From the cell containing the given text, extract its center point as [x, y] coordinate. 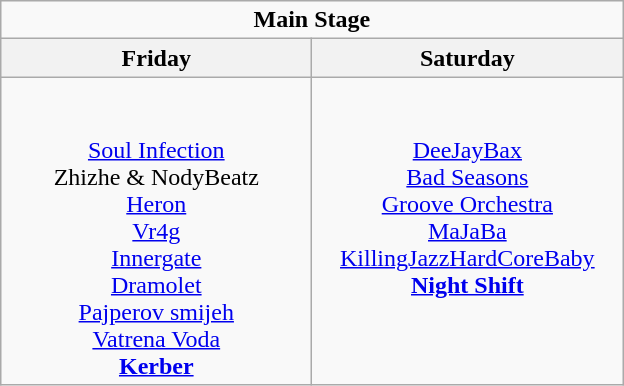
Friday [156, 58]
Soul Infection Zhizhe & NodyBeatz Heron Vr4g Innergate Dramolet Pajperov smijeh Vatrena Voda Kerber [156, 231]
DeeJayBax Bad Seasons Groove Orchestra MaJaBa KillingJazzHardCoreBaby Night Shift [468, 231]
Saturday [468, 58]
Main Stage [312, 20]
